Locate the cell with the specified text and output its (x, y) center coordinate. 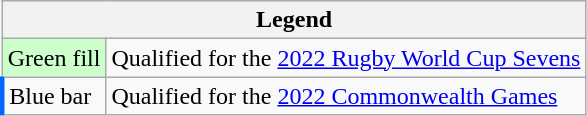
Green fill (54, 58)
Qualified for the 2022 Rugby World Cup Sevens (346, 58)
Qualified for the 2022 Commonwealth Games (346, 96)
Legend (294, 20)
Blue bar (54, 96)
